Scan for the cell matching the given text and deliver its [x, y] coordinate at center. 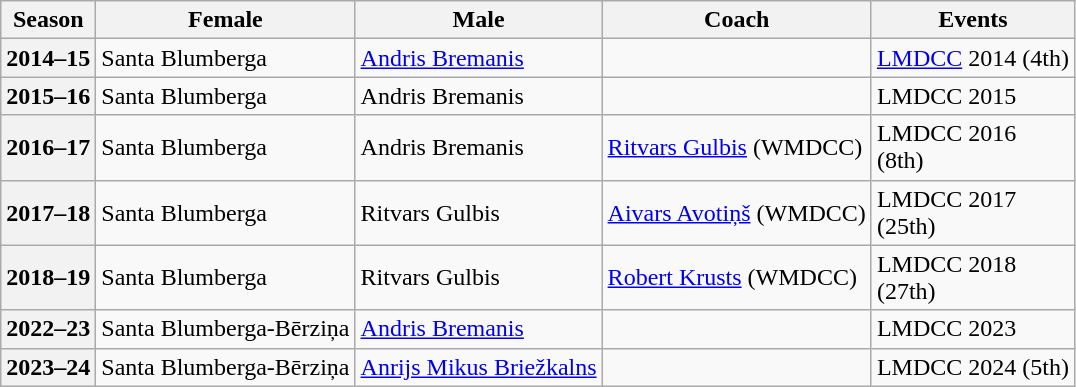
Female [226, 20]
Coach [736, 20]
Anrijs Mikus Briežkalns [478, 367]
LMDCC 2017 (25th) [972, 212]
2018–19 [48, 278]
Aivars Avotiņš (WMDCC) [736, 212]
Events [972, 20]
2017–18 [48, 212]
2022–23 [48, 329]
Male [478, 20]
Robert Krusts (WMDCC) [736, 278]
2023–24 [48, 367]
LMDCC 2016 (8th) [972, 148]
LMDCC 2014 (4th) [972, 58]
LMDCC 2023 [972, 329]
LMDCC 2018 (27th) [972, 278]
2016–17 [48, 148]
LMDCC 2015 [972, 96]
Season [48, 20]
LMDCC 2024 (5th) [972, 367]
2015–16 [48, 96]
Ritvars Gulbis (WMDCC) [736, 148]
2014–15 [48, 58]
